Extract the (x, y) coordinate from the center of the cell holding the provided text.  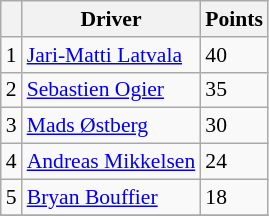
Bryan Bouffier (112, 197)
1 (12, 55)
5 (12, 197)
4 (12, 162)
24 (234, 162)
Andreas Mikkelsen (112, 162)
Driver (112, 19)
18 (234, 197)
40 (234, 55)
30 (234, 126)
Sebastien Ogier (112, 90)
3 (12, 126)
Points (234, 19)
35 (234, 90)
2 (12, 90)
Mads Østberg (112, 126)
Jari-Matti Latvala (112, 55)
